Return [X, Y] of the center of cell containing provided text 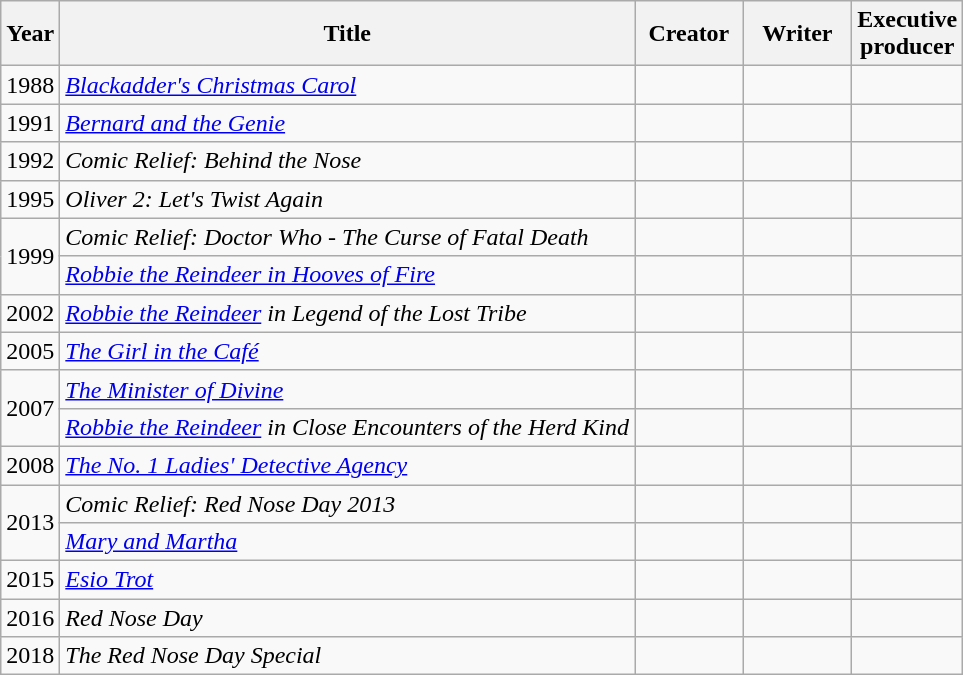
2002 [30, 313]
The No. 1 Ladies' Detective Agency [348, 465]
2008 [30, 465]
Esio Trot [348, 580]
Title [348, 34]
The Red Nose Day Special [348, 656]
Writer [798, 34]
Creator [690, 34]
Executive producer [908, 34]
Comic Relief: Behind the Nose [348, 161]
The Girl in the Café [348, 351]
Red Nose Day [348, 618]
Bernard and the Genie [348, 123]
Mary and Martha [348, 542]
Oliver 2: Let's Twist Again [348, 199]
The Minister of Divine [348, 389]
2013 [30, 522]
Year [30, 34]
2018 [30, 656]
1991 [30, 123]
Robbie the Reindeer in Legend of the Lost Tribe [348, 313]
2015 [30, 580]
1995 [30, 199]
Comic Relief: Doctor Who - The Curse of Fatal Death [348, 237]
2016 [30, 618]
1992 [30, 161]
Robbie the Reindeer in Hooves of Fire [348, 275]
1999 [30, 256]
Comic Relief: Red Nose Day 2013 [348, 503]
2007 [30, 408]
2005 [30, 351]
Blackadder's Christmas Carol [348, 85]
1988 [30, 85]
Robbie the Reindeer in Close Encounters of the Herd Kind [348, 427]
